Identify which cell holds the provided text, then report its [X, Y] central coordinate. 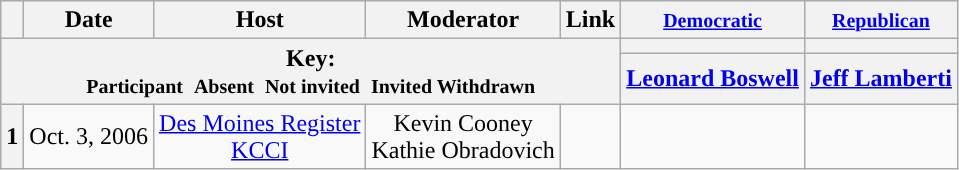
Oct. 3, 2006 [89, 136]
Date [89, 20]
Jeff Lamberti [880, 78]
Key: Participant Absent Not invited Invited Withdrawn [311, 72]
Des Moines RegisterKCCI [260, 136]
1 [12, 136]
Democratic [713, 20]
Republican [880, 20]
Link [590, 20]
Moderator [463, 20]
Kevin CooneyKathie Obradovich [463, 136]
Host [260, 20]
Leonard Boswell [713, 78]
